Output the [X, Y] coordinate of the center of the cell containing the given text.  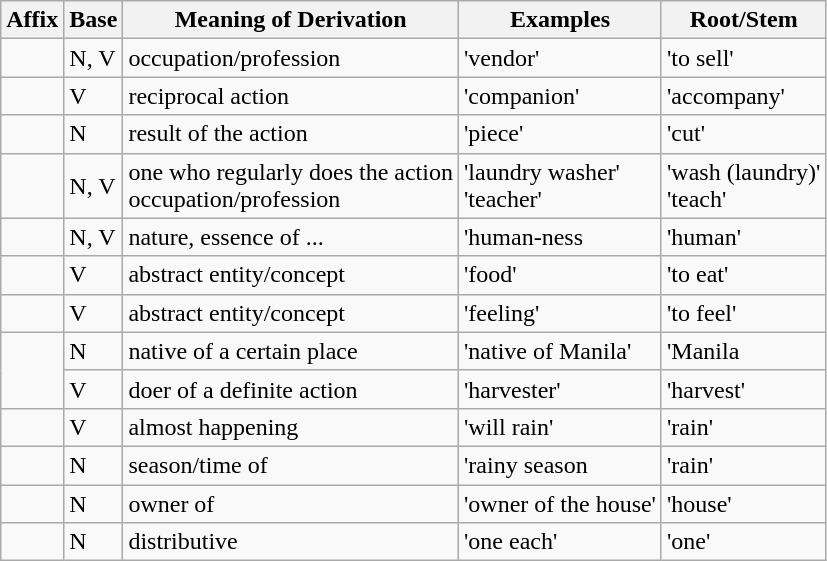
'food' [560, 275]
season/time of [291, 465]
owner of [291, 503]
'accompany' [743, 96]
Affix [32, 20]
'cut' [743, 134]
'owner of the house' [560, 503]
occupation/profession [291, 58]
'rainy season [560, 465]
distributive [291, 542]
doer of a definite action [291, 389]
native of a certain place [291, 351]
'piece' [560, 134]
Examples [560, 20]
'Manila [743, 351]
'will rain' [560, 427]
'vendor' [560, 58]
'harvester' [560, 389]
'human-ness [560, 237]
'one' [743, 542]
'to eat' [743, 275]
'human' [743, 237]
almost happening [291, 427]
result of the action [291, 134]
'to sell' [743, 58]
'to feel' [743, 313]
Base [94, 20]
Meaning of Derivation [291, 20]
'harvest' [743, 389]
reciprocal action [291, 96]
'feeling' [560, 313]
Root/Stem [743, 20]
'companion' [560, 96]
'one each' [560, 542]
'native of Manila' [560, 351]
'wash (laundry)' 'teach' [743, 186]
'house' [743, 503]
'laundry washer' 'teacher' [560, 186]
nature, essence of ... [291, 237]
one who regularly does the actionoccupation/profession [291, 186]
